Locate the cell with the specified text and output its (x, y) center coordinate. 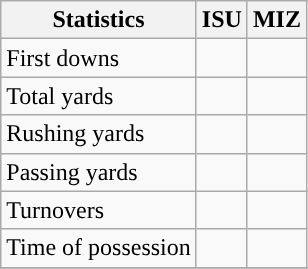
Time of possession (99, 248)
First downs (99, 58)
Rushing yards (99, 134)
Turnovers (99, 210)
Passing yards (99, 172)
Total yards (99, 96)
MIZ (276, 20)
Statistics (99, 20)
ISU (222, 20)
